Pinpoint the cell where the given text exists, returning its (x, y) midpoint coordinate. 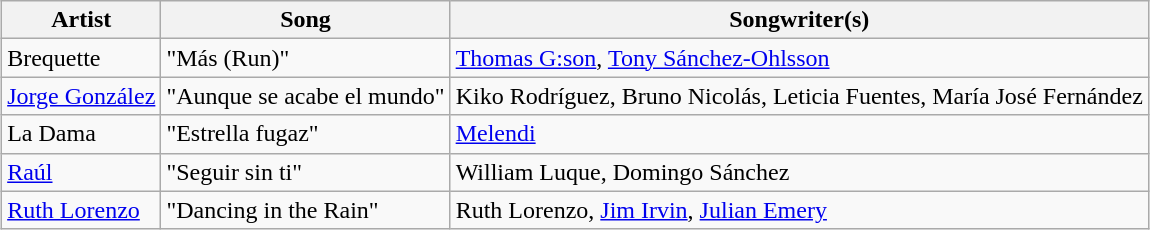
"Estrella fugaz" (306, 134)
Brequette (82, 58)
Song (306, 20)
"Aunque se acabe el mundo" (306, 96)
"Más (Run)" (306, 58)
Raúl (82, 172)
Thomas G:son, Tony Sánchez-Ohlsson (799, 58)
Jorge González (82, 96)
Artist (82, 20)
"Dancing in the Rain" (306, 210)
Songwriter(s) (799, 20)
La Dama (82, 134)
"Seguir sin ti" (306, 172)
Ruth Lorenzo, Jim Irvin, Julian Emery (799, 210)
Ruth Lorenzo (82, 210)
Kiko Rodríguez, Bruno Nicolás, Leticia Fuentes, María José Fernández (799, 96)
William Luque, Domingo Sánchez (799, 172)
Melendi (799, 134)
